Find where the given text appears and provide that cell's center as (X, Y) coordinate. 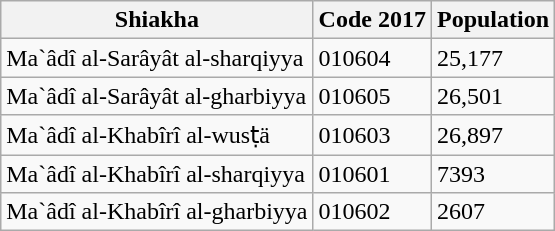
25,177 (492, 58)
Shiakha (157, 20)
Code 2017 (372, 20)
Ma`âdî al-Khabîrî al-gharbiyya (157, 212)
Population (492, 20)
Ma`âdî al-Sarâyât al-sharqiyya (157, 58)
26,501 (492, 96)
Ma`âdî al-Sarâyât al-gharbiyya (157, 96)
Ma`âdî al-Khabîrî al-sharqiyya (157, 173)
Ma`âdî al-Khabîrî al-wusṭä (157, 135)
010602 (372, 212)
010604 (372, 58)
7393 (492, 173)
010601 (372, 173)
2607 (492, 212)
010605 (372, 96)
26,897 (492, 135)
010603 (372, 135)
